Extract the [x, y] coordinate from the center of the cell holding the provided text.  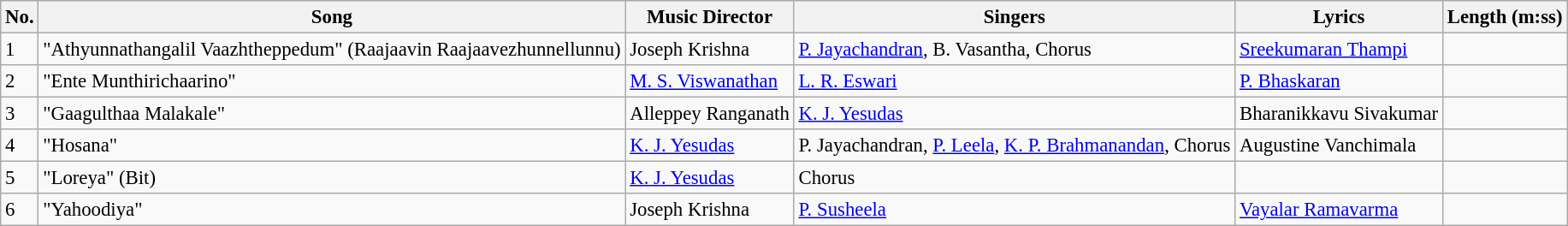
Alleppey Ranganath [710, 114]
Song [332, 17]
"Athyunnathangalil Vaazhtheppedum" (Raajaavin Raajaavezhunnellunnu) [332, 50]
"Gaagulthaa Malakale" [332, 114]
1 [20, 50]
Length (m:ss) [1504, 17]
P. Bhaskaran [1340, 81]
P. Jayachandran, B. Vasantha, Chorus [1015, 50]
P. Susheela [1015, 210]
P. Jayachandran, P. Leela, K. P. Brahmanandan, Chorus [1015, 146]
"Yahoodiya" [332, 210]
No. [20, 17]
"Hosana" [332, 146]
5 [20, 178]
Music Director [710, 17]
Bharanikkavu Sivakumar [1340, 114]
6 [20, 210]
Lyrics [1340, 17]
"Loreya" (Bit) [332, 178]
Augustine Vanchimala [1340, 146]
Vayalar Ramavarma [1340, 210]
2 [20, 81]
Chorus [1015, 178]
L. R. Eswari [1015, 81]
Singers [1015, 17]
Sreekumaran Thampi [1340, 50]
"Ente Munthirichaarino" [332, 81]
3 [20, 114]
4 [20, 146]
M. S. Viswanathan [710, 81]
